For the text-containing cell, return its midpoint in (x, y) coordinate format. 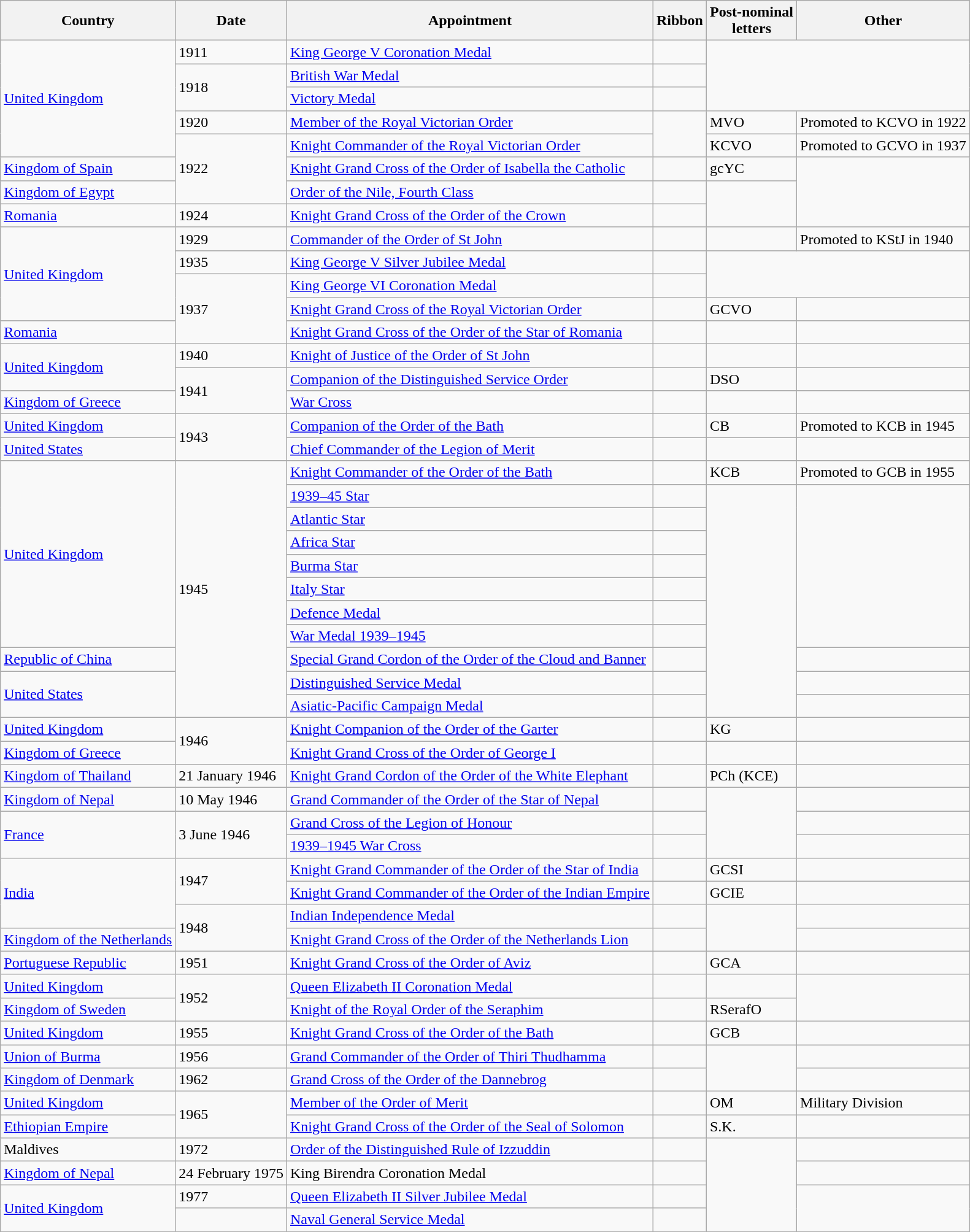
Knight of the Royal Order of the Seraphim (470, 1009)
France (88, 834)
Knight Grand Cross of the Order of Isabella the Catholic (470, 169)
Knight Grand Cross of the Order of the Seal of Solomon (470, 1126)
Knight Grand Cross of the Order of Aviz (470, 963)
Atlantic Star (470, 519)
Country (88, 21)
Grand Commander of the Order of Thiri Thudhamma (470, 1056)
1948 (231, 928)
Kingdom of Sweden (88, 1009)
Union of Burma (88, 1056)
Grand Cross of the Legion of Honour (470, 823)
Distinguished Service Medal (470, 683)
Kingdom of Spain (88, 169)
Promoted to GCB in 1955 (883, 472)
gcYC (751, 169)
Knight of Justice of the Order of St John (470, 356)
GCB (751, 1033)
PCh (KCE) (751, 776)
1920 (231, 122)
1946 (231, 741)
Chief Commander of the Legion of Merit (470, 449)
Order of the Distinguished Rule of Izzuddin (470, 1150)
1922 (231, 169)
1935 (231, 262)
Appointment (470, 21)
RSerafO (751, 1009)
GCVO (751, 309)
3 June 1946 (231, 834)
KCB (751, 472)
Asiatic-Pacific Campaign Medal (470, 706)
GCSI (751, 869)
Ribbon (680, 21)
Knight Commander of the Order of the Bath (470, 472)
1940 (231, 356)
Other (883, 21)
Kingdom of Denmark (88, 1080)
1924 (231, 215)
Promoted to KCVO in 1922 (883, 122)
Burma Star (470, 566)
King George VI Coronation Medal (470, 285)
MVO (751, 122)
British War Medal (470, 75)
Member of the Order of Merit (470, 1103)
1943 (231, 437)
KG (751, 730)
1941 (231, 391)
King George V Coronation Medal (470, 52)
Knight Grand Cross of the Order of the Crown (470, 215)
Knight Grand Cross of the Royal Victorian Order (470, 309)
CB (751, 426)
Victory Medal (470, 99)
King George V Silver Jubilee Medal (470, 262)
Date (231, 21)
Indian Independence Medal (470, 916)
1955 (231, 1033)
1918 (231, 87)
GCA (751, 963)
Ethiopian Empire (88, 1126)
Order of the Nile, Fourth Class (470, 192)
Portuguese Republic (88, 963)
Knight Grand Cross of the Order of the Netherlands Lion (470, 939)
Kingdom of Egypt (88, 192)
Post-nominalletters (751, 21)
Knight Grand Commander of the Order of the Star of India (470, 869)
India (88, 893)
Knight Grand Cross of the Order of the Bath (470, 1033)
Companion of the Order of the Bath (470, 426)
Commander of the Order of St John (470, 239)
Queen Elizabeth II Coronation Medal (470, 986)
Africa Star (470, 542)
Knight Commander of the Royal Victorian Order (470, 145)
10 May 1946 (231, 799)
Knight Companion of the Order of the Garter (470, 730)
Knight Grand Cross of the Order of the Star of Romania (470, 333)
1929 (231, 239)
Kingdom of the Netherlands (88, 939)
1937 (231, 309)
Military Division (883, 1103)
Special Grand Cordon of the Order of the Cloud and Banner (470, 659)
War Cross (470, 402)
Promoted to GCVO in 1937 (883, 145)
1962 (231, 1080)
Promoted to KStJ in 1940 (883, 239)
Promoted to KCB in 1945 (883, 426)
GCIE (751, 893)
Companion of the Distinguished Service Order (470, 379)
1952 (231, 998)
1965 (231, 1115)
21 January 1946 (231, 776)
S.K. (751, 1126)
1947 (231, 881)
Knight Grand Commander of the Order of the Indian Empire (470, 893)
1972 (231, 1150)
King Birendra Coronation Medal (470, 1173)
24 February 1975 (231, 1173)
1939–1945 War Cross (470, 846)
Knight Grand Cordon of the Order of the White Elephant (470, 776)
1911 (231, 52)
1951 (231, 963)
KCVO (751, 145)
Queen Elizabeth II Silver Jubilee Medal (470, 1196)
1977 (231, 1196)
1956 (231, 1056)
DSO (751, 379)
Maldives (88, 1150)
1945 (231, 589)
Member of the Royal Victorian Order (470, 122)
War Medal 1939–1945 (470, 636)
Defence Medal (470, 612)
Naval General Service Medal (470, 1220)
Italy Star (470, 589)
1939–45 Star (470, 496)
Grand Cross of the Order of the Dannebrog (470, 1080)
Knight Grand Cross of the Order of George I (470, 753)
OM (751, 1103)
Kingdom of Thailand (88, 776)
Grand Commander of the Order of the Star of Nepal (470, 799)
Republic of China (88, 659)
